Scan for the cell matching the given text and deliver its (X, Y) coordinate at center. 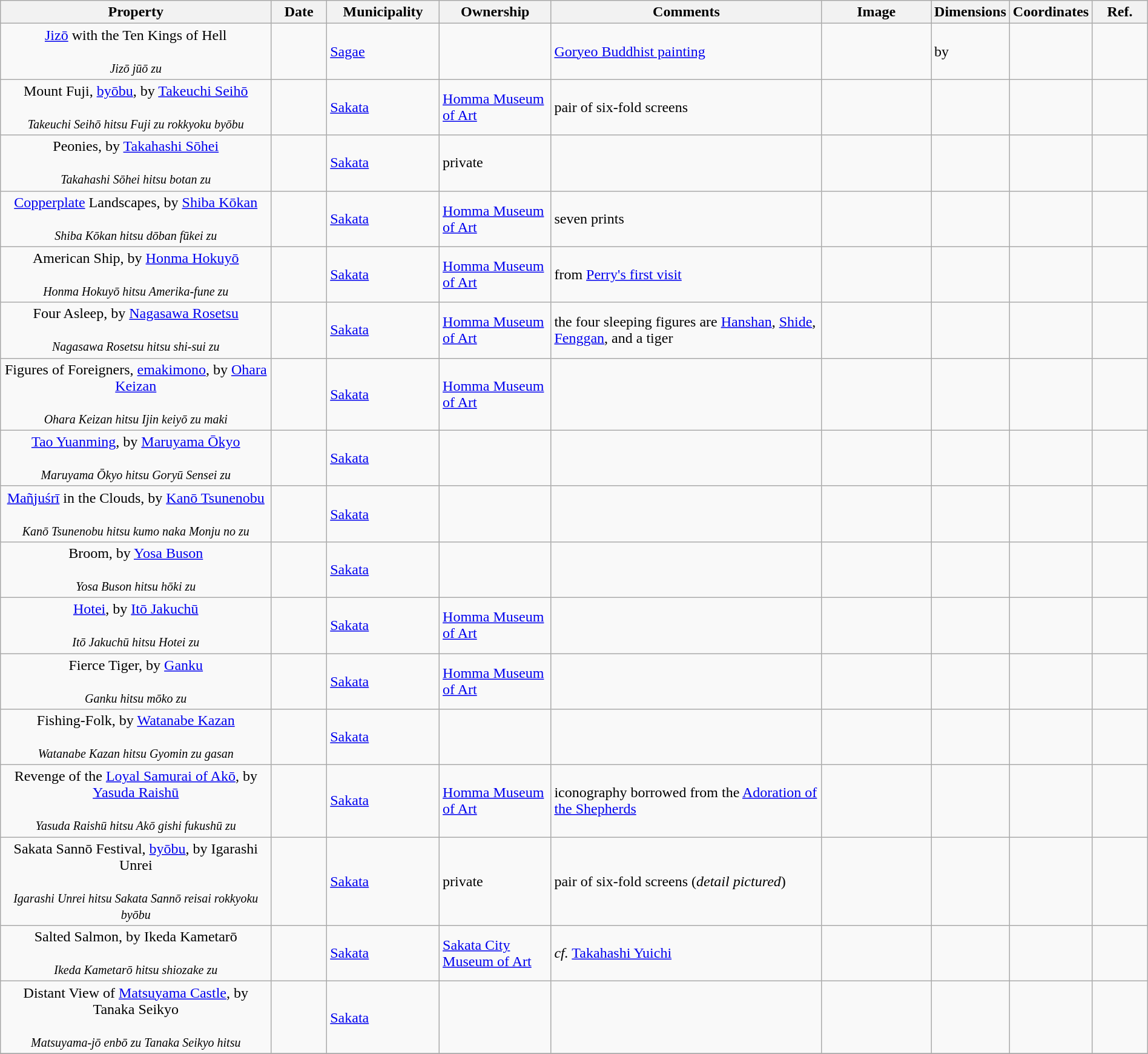
Hotei, by Itō JakuchūItō Jakuchū hitsu Hotei zu (136, 625)
Mañjuśrī in the Clouds, by Kanō TsunenobuKanō Tsunenobu hitsu kumo naka Monju no zu (136, 514)
Dimensions (971, 12)
Tao Yuanming, by Maruyama ŌkyoMaruyama Ōkyo hitsu Goryū Sensei zu (136, 458)
pair of six-fold screens (detail pictured) (687, 881)
Sagae (383, 51)
iconography borrowed from the Adoration of the Shepherds (687, 801)
Ref. (1120, 12)
Figures of Foreigners, emakimono, by Ohara KeizanOhara Keizan hitsu Ijin keiyō zu maki (136, 394)
Copperplate Landscapes, by Shiba KōkanShiba Kōkan hitsu dōban fūkei zu (136, 219)
Ownership (495, 12)
the four sleeping figures are Hanshan, Shide, Fenggan, and a tiger (687, 330)
Sakata Sannō Festival, byōbu, by Igarashi UnreiIgarashi Unrei hitsu Sakata Sannō reisai rokkyoku byōbu (136, 881)
by (971, 51)
American Ship, by Honma HokuyōHonma Hokuyō hitsu Amerika-fune zu (136, 274)
seven prints (687, 219)
Fishing-Folk, by Watanabe KazanWatanabe Kazan hitsu Gyomin zu gasan (136, 737)
Comments (687, 12)
Municipality (383, 12)
Fierce Tiger, by GankuGanku hitsu mōko zu (136, 681)
Jizō with the Ten Kings of HellJizō jūō zu (136, 51)
pair of six-fold screens (687, 107)
cf. Takahashi Yuichi (687, 953)
Peonies, by Takahashi SōheiTakahashi Sōhei hitsu botan zu (136, 163)
Four Asleep, by Nagasawa RosetsuNagasawa Rosetsu hitsu shi-sui zu (136, 330)
Revenge of the Loyal Samurai of Akō, by Yasuda RaishūYasuda Raishū hitsu Akō gishi fukushū zu (136, 801)
Salted Salmon, by Ikeda KametarōIkeda Kametarō hitsu shiozake zu (136, 953)
Image (877, 12)
Mount Fuji, byōbu, by Takeuchi SeihōTakeuchi Seihō hitsu Fuji zu rokkyoku byōbu (136, 107)
Property (136, 12)
Goryeo Buddhist painting (687, 51)
Sakata City Museum of Art (495, 953)
from Perry's first visit (687, 274)
Broom, by Yosa BusonYosa Buson hitsu hōki zu (136, 569)
Coordinates (1051, 12)
Distant View of Matsuyama Castle, by Tanaka SeikyoMatsuyama-jō enbō zu Tanaka Seikyo hitsu (136, 1018)
Date (299, 12)
